Output the (x, y) coordinate of the center of the cell containing the given text.  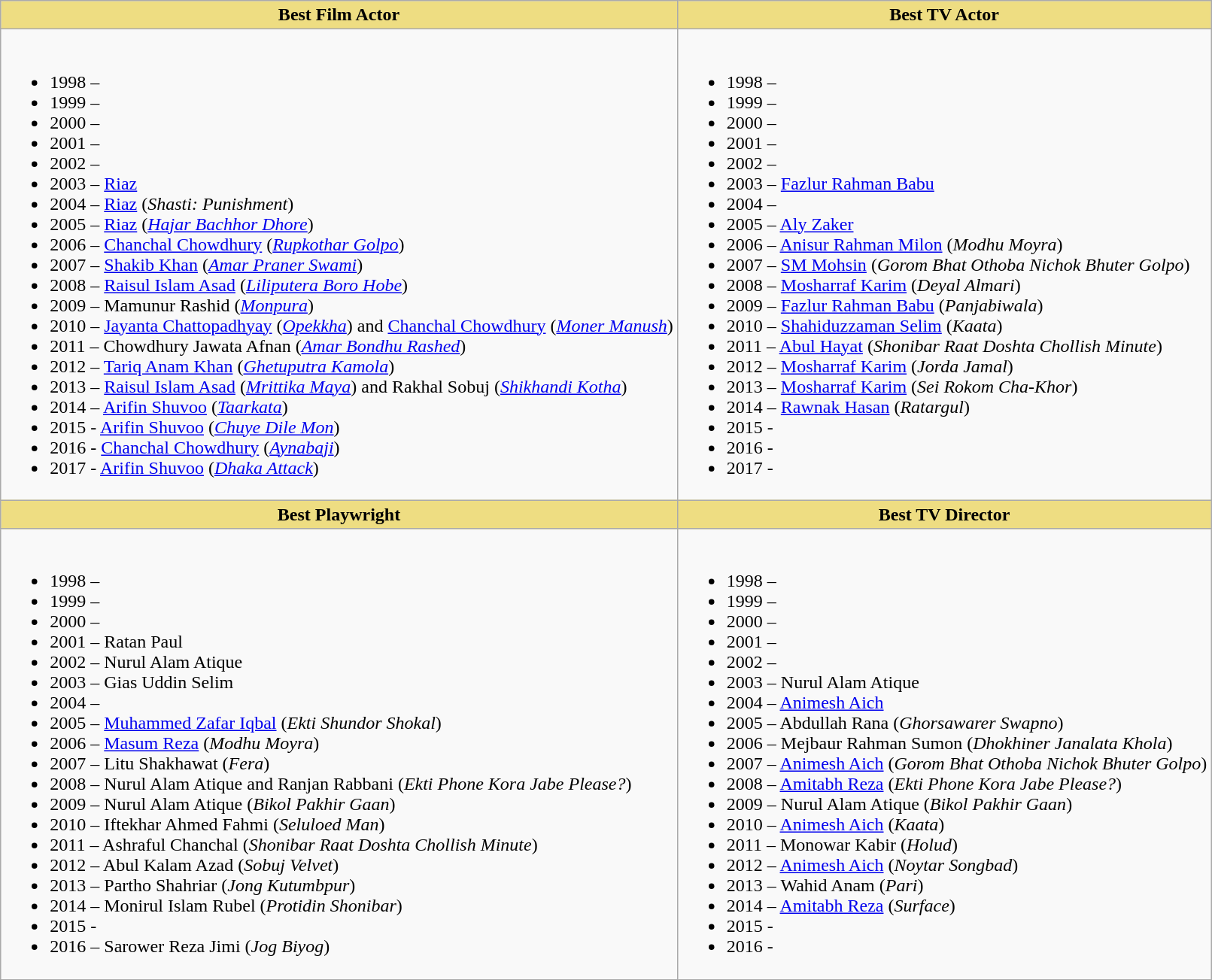
Best TV Actor (943, 15)
Best TV Director (943, 514)
Best Playwright (339, 514)
Best Film Actor (339, 15)
